Detect which cell encompasses the target text, then output its (X, Y) center coordinate. 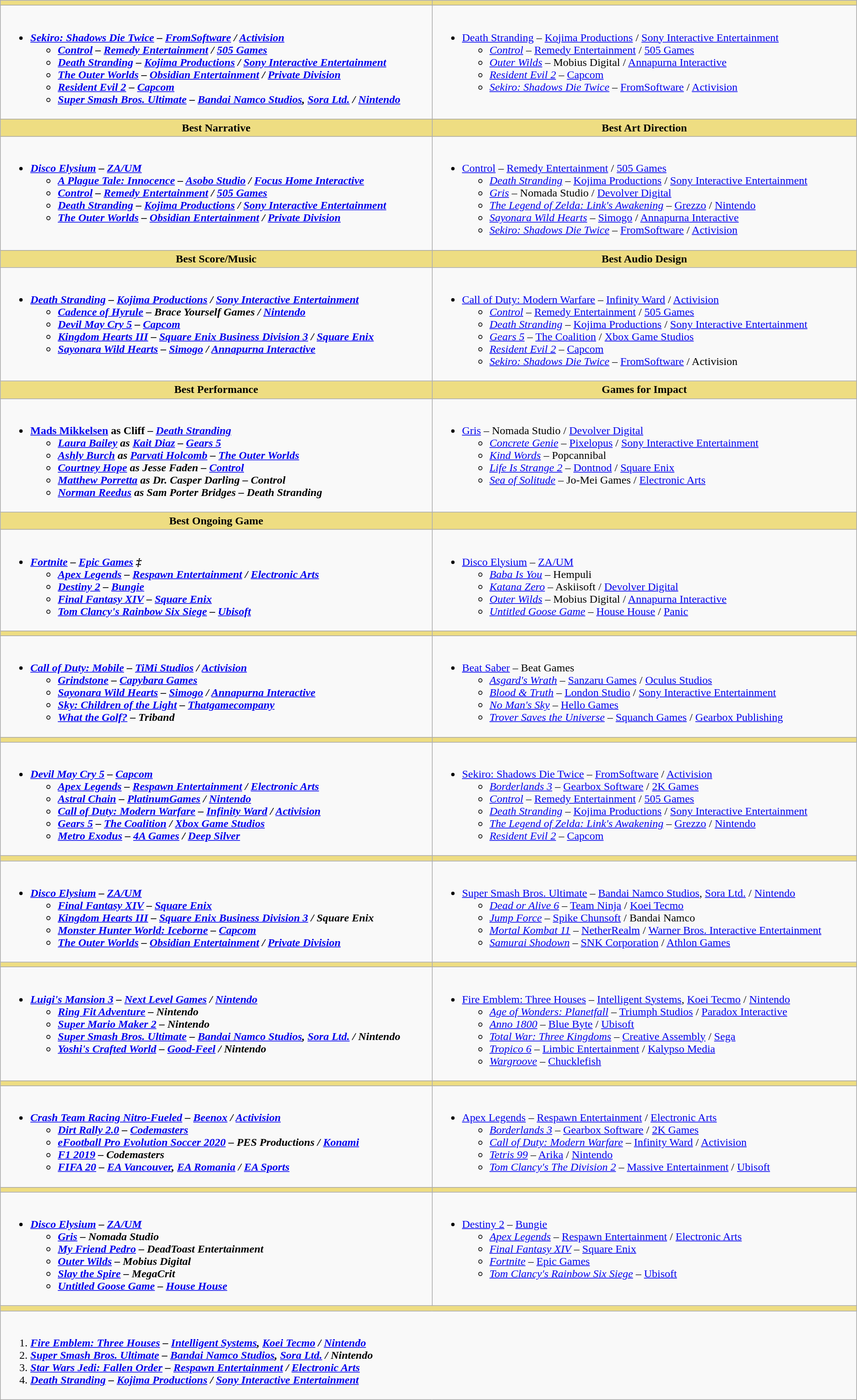
Best Performance (216, 390)
Best Art Direction (645, 128)
Best Audio Design (645, 259)
Games for Impact (645, 390)
Best Score/Music (216, 259)
Best Narrative (216, 128)
Best Ongoing Game (216, 521)
